For the text-containing cell, return its midpoint in [X, Y] coordinate format. 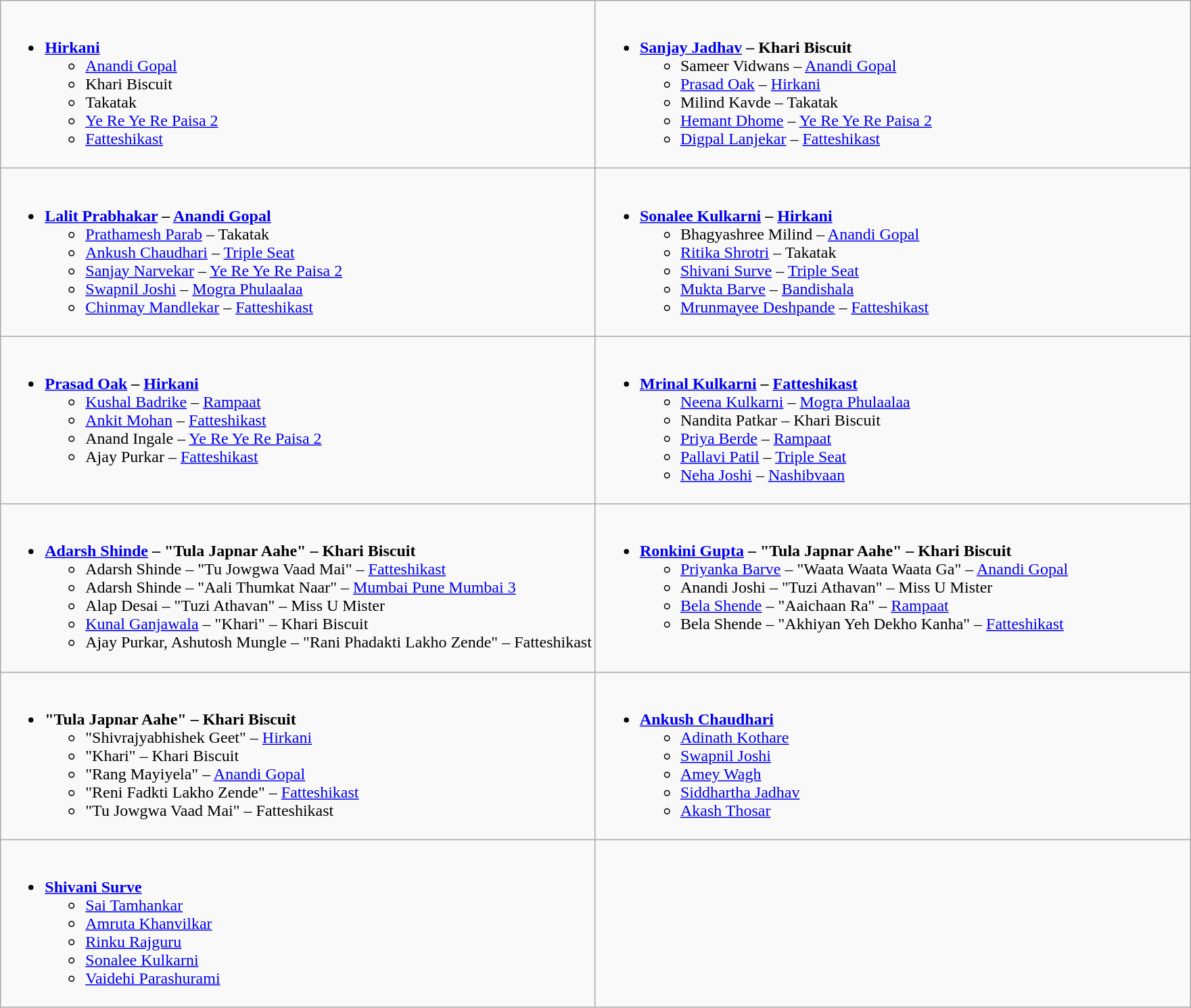
HirkaniAnandi GopalKhari BiscuitTakatakYe Re Ye Re Paisa 2Fatteshikast [298, 85]
Ankush ChaudhariAdinath KothareSwapnil JoshiAmey WaghSiddhartha JadhavAkash Thosar [893, 756]
Prasad Oak – HirkaniKushal Badrike – RampaatAnkit Mohan – FatteshikastAnand Ingale – Ye Re Ye Re Paisa 2Ajay Purkar – Fatteshikast [298, 420]
Shivani SurveSai TamhankarAmruta KhanvilkarRinku RajguruSonalee KulkarniVaidehi Parashurami [298, 923]
